Detect which cell encompasses the target text, then output its (x, y) center coordinate. 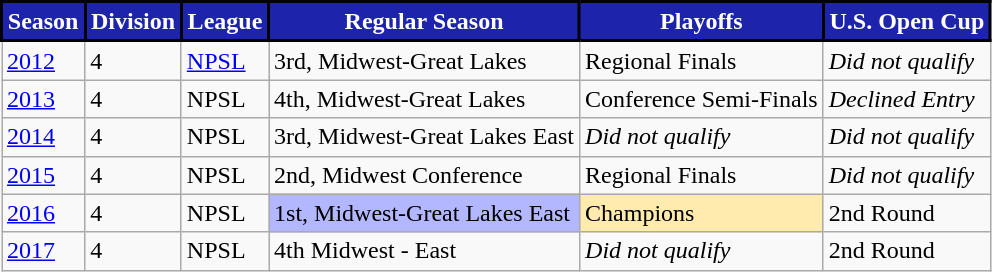
2016 (44, 213)
League (224, 22)
U.S. Open Cup (906, 22)
Champions (702, 213)
2013 (44, 99)
Season (44, 22)
Conference Semi-Finals (702, 99)
Regular Season (424, 22)
4th, Midwest-Great Lakes (424, 99)
2nd, Midwest Conference (424, 175)
2015 (44, 175)
Playoffs (702, 22)
1st, Midwest-Great Lakes East (424, 213)
4th Midwest - East (424, 251)
3rd, Midwest-Great Lakes East (424, 137)
2017 (44, 251)
Declined Entry (906, 99)
2012 (44, 60)
2014 (44, 137)
3rd, Midwest-Great Lakes (424, 60)
Division (134, 22)
